Pinpoint the cell where the given text exists, returning its (X, Y) midpoint coordinate. 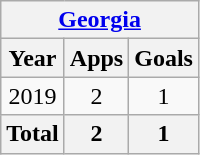
2019 (33, 96)
Georgia (100, 20)
Year (33, 58)
Total (33, 134)
Apps (96, 58)
Goals (164, 58)
